Scan for the cell matching the given text and deliver its (x, y) coordinate at center. 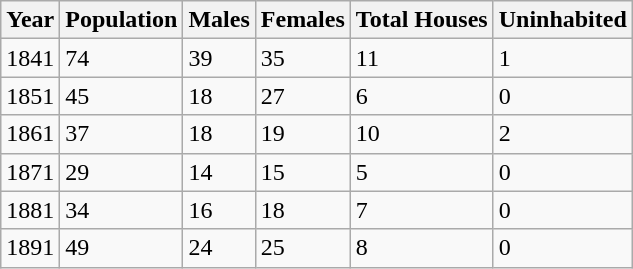
Population (122, 20)
34 (122, 210)
35 (302, 58)
Females (302, 20)
27 (302, 96)
Total Houses (422, 20)
25 (302, 248)
1841 (30, 58)
29 (122, 172)
2 (562, 134)
1 (562, 58)
15 (302, 172)
Year (30, 20)
10 (422, 134)
74 (122, 58)
1871 (30, 172)
5 (422, 172)
1881 (30, 210)
8 (422, 248)
1891 (30, 248)
7 (422, 210)
45 (122, 96)
24 (219, 248)
39 (219, 58)
19 (302, 134)
49 (122, 248)
37 (122, 134)
Males (219, 20)
1861 (30, 134)
1851 (30, 96)
14 (219, 172)
6 (422, 96)
11 (422, 58)
Uninhabited (562, 20)
16 (219, 210)
